Pinpoint the cell where the given text exists, returning its [X, Y] midpoint coordinate. 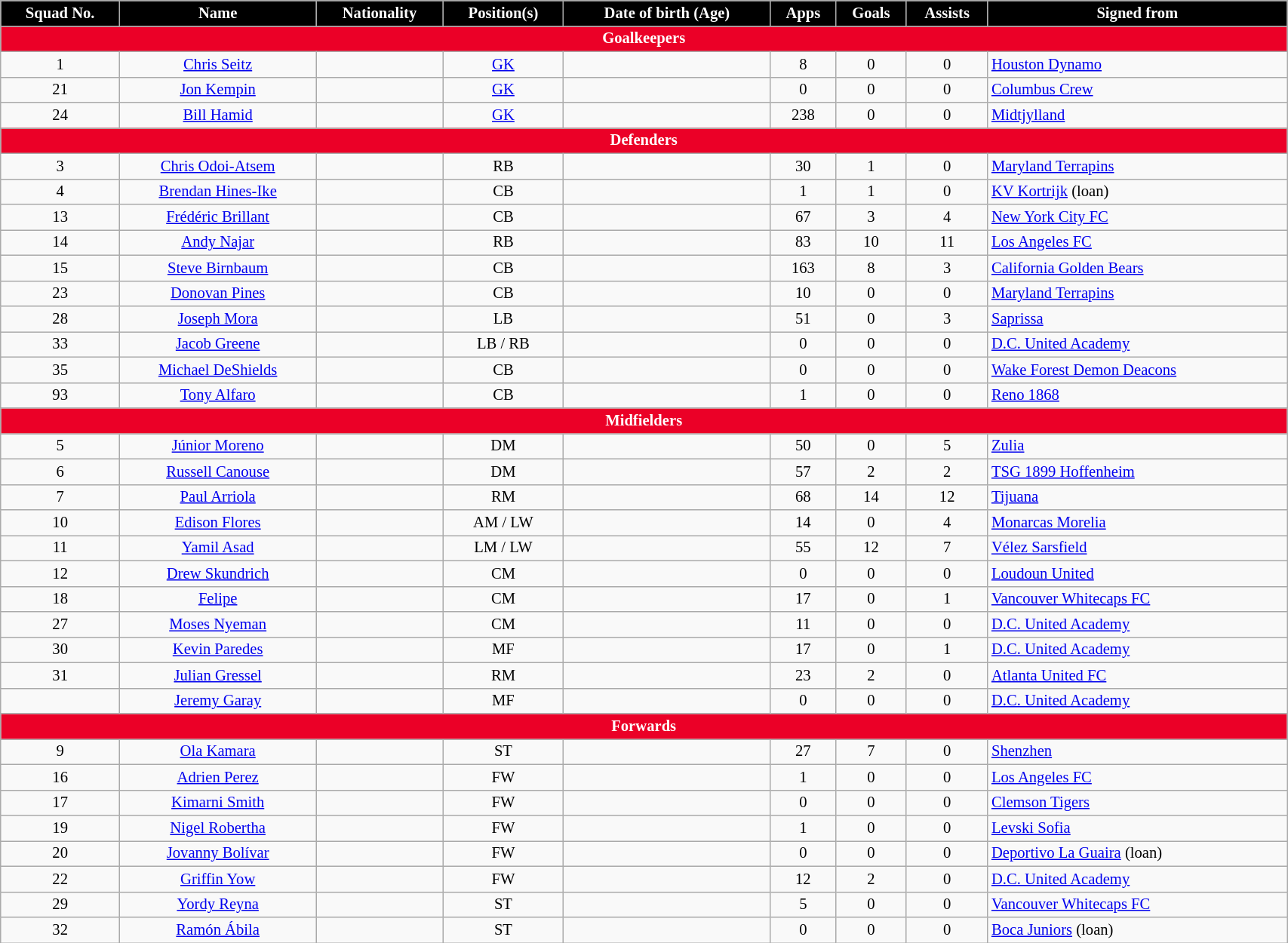
Ramón Ábila [218, 930]
33 [60, 344]
Midtjylland [1138, 115]
Michael DeShields [218, 370]
51 [803, 319]
Paul Arriola [218, 497]
New York City FC [1138, 217]
Kimarni Smith [218, 803]
Griffin Yow [218, 879]
9 [60, 751]
LB [503, 319]
Tijuana [1138, 497]
50 [803, 446]
6 [60, 471]
Yamil Asad [218, 548]
Midfielders [644, 420]
Defenders [644, 140]
16 [60, 777]
Nationality [380, 13]
Moses Nyeman [218, 624]
Drew Skundrich [218, 573]
Name [218, 13]
55 [803, 548]
57 [803, 471]
35 [60, 370]
Clemson Tigers [1138, 803]
13 [60, 217]
California Golden Bears [1138, 268]
KV Kortrijk (loan) [1138, 192]
68 [803, 497]
Atlanta United FC [1138, 675]
163 [803, 268]
Deportivo La Guaira (loan) [1138, 853]
Chris Seitz [218, 64]
Vélez Sarsfield [1138, 548]
Tony Alfaro [218, 395]
Saprissa [1138, 319]
Shenzhen [1138, 751]
Felipe [218, 599]
Loudoun United [1138, 573]
Goalkeepers [644, 38]
21 [60, 90]
Houston Dynamo [1138, 64]
Donovan Pines [218, 293]
19 [60, 828]
Russell Canouse [218, 471]
Frédéric Brillant [218, 217]
Julian Gressel [218, 675]
Assists [947, 13]
22 [60, 879]
83 [803, 242]
Yordy Reyna [218, 905]
Position(s) [503, 13]
Wake Forest Demon Deacons [1138, 370]
Andy Najar [218, 242]
20 [60, 853]
LM / LW [503, 548]
Reno 1868 [1138, 395]
Goals [871, 13]
Jovanny Bolívar [218, 853]
Monarcas Morelia [1138, 523]
Steve Birnbaum [218, 268]
Zulia [1138, 446]
67 [803, 217]
28 [60, 319]
15 [60, 268]
Date of birth (Age) [667, 13]
Nigel Robertha [218, 828]
Jon Kempin [218, 90]
LB / RB [503, 344]
Signed from [1138, 13]
32 [60, 930]
Brendan Hines-Ike [218, 192]
24 [60, 115]
238 [803, 115]
Squad No. [60, 13]
Levski Sofia [1138, 828]
18 [60, 599]
93 [60, 395]
Apps [803, 13]
Kevin Paredes [218, 650]
Bill Hamid [218, 115]
TSG 1899 Hoffenheim [1138, 471]
29 [60, 905]
Ola Kamara [218, 751]
Edison Flores [218, 523]
Boca Juniors (loan) [1138, 930]
31 [60, 675]
Adrien Perez [218, 777]
Júnior Moreno [218, 446]
Columbus Crew [1138, 90]
Joseph Mora [218, 319]
Jeremy Garay [218, 701]
Jacob Greene [218, 344]
Forwards [644, 726]
Chris Odoi-Atsem [218, 166]
AM / LW [503, 523]
